Provide the (X, Y) coordinate of the cell's center where the given text is located.  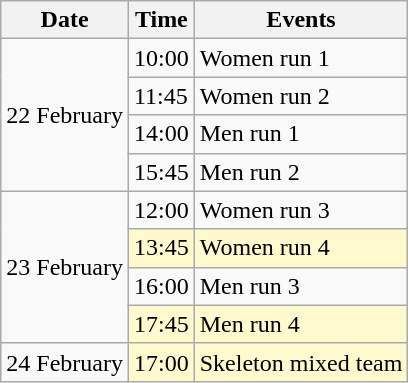
24 February (65, 362)
Men run 4 (301, 324)
Men run 1 (301, 134)
Women run 4 (301, 248)
Skeleton mixed team (301, 362)
23 February (65, 267)
Date (65, 20)
Women run 1 (301, 58)
Men run 2 (301, 172)
Women run 2 (301, 96)
11:45 (161, 96)
22 February (65, 115)
14:00 (161, 134)
Time (161, 20)
Events (301, 20)
Men run 3 (301, 286)
Women run 3 (301, 210)
15:45 (161, 172)
17:00 (161, 362)
17:45 (161, 324)
16:00 (161, 286)
13:45 (161, 248)
10:00 (161, 58)
12:00 (161, 210)
